Return the (X, Y) coordinate for the center point of the cell that contains the specified text.  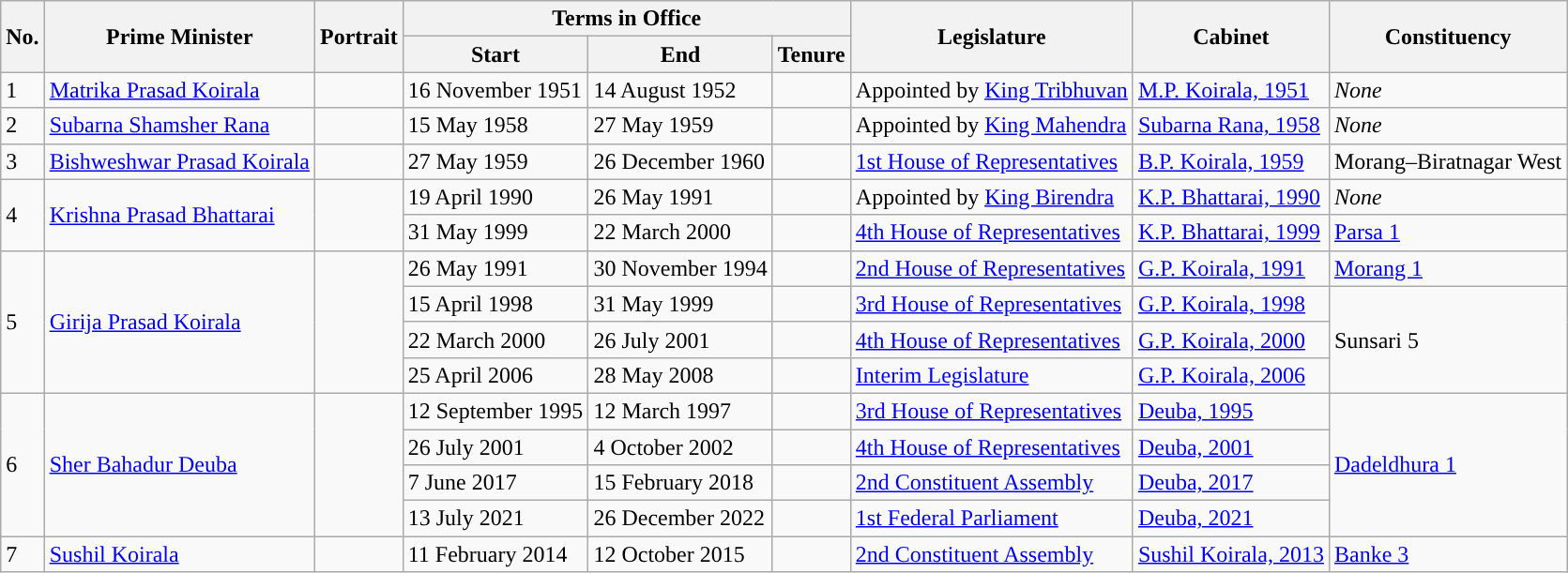
26 December 2022 (680, 519)
4 October 2002 (680, 447)
Deuba, 2021 (1231, 519)
Terms in Office (627, 19)
M.P. Koirala, 1951 (1231, 90)
7 June 2017 (495, 483)
1 (23, 90)
15 April 1998 (495, 304)
Morang–Biratnagar West (1447, 161)
Constituency (1447, 37)
K.P. Bhattarai, 1990 (1231, 197)
2nd House of Representatives (991, 268)
Appointed by King Mahendra (991, 126)
Sunsari 5 (1447, 339)
Bishweshwar Prasad Koirala (179, 161)
Dadeldhura 1 (1447, 464)
Appointed by King Birendra (991, 197)
14 August 1952 (680, 90)
Deuba, 1995 (1231, 411)
Morang 1 (1447, 268)
1st House of Representatives (991, 161)
4 (23, 215)
30 November 1994 (680, 268)
3 (23, 161)
Tenure (811, 54)
11 February 2014 (495, 554)
12 September 1995 (495, 411)
Cabinet (1231, 37)
Sushil Koirala (179, 554)
26 December 1960 (680, 161)
End (680, 54)
12 March 1997 (680, 411)
15 February 2018 (680, 483)
G.P. Koirala, 1998 (1231, 304)
Portrait (358, 37)
12 October 2015 (680, 554)
Parsa 1 (1447, 233)
5 (23, 322)
19 April 1990 (495, 197)
7 (23, 554)
B.P. Koirala, 1959 (1231, 161)
13 July 2021 (495, 519)
Deuba, 2017 (1231, 483)
2 (23, 126)
G.P. Koirala, 2006 (1231, 375)
Start (495, 54)
6 (23, 464)
Sher Bahadur Deuba (179, 464)
Girija Prasad Koirala (179, 322)
G.P. Koirala, 1991 (1231, 268)
K.P. Bhattarai, 1999 (1231, 233)
Legislature (991, 37)
Interim Legislature (991, 375)
1st Federal Parliament (991, 519)
No. (23, 37)
Deuba, 2001 (1231, 447)
15 May 1958 (495, 126)
Banke 3 (1447, 554)
28 May 2008 (680, 375)
G.P. Koirala, 2000 (1231, 339)
Subarna Shamsher Rana (179, 126)
Subarna Rana, 1958 (1231, 126)
Matrika Prasad Koirala (179, 90)
Krishna Prasad Bhattarai (179, 215)
16 November 1951 (495, 90)
Appointed by King Tribhuvan (991, 90)
Prime Minister (179, 37)
Sushil Koirala, 2013 (1231, 554)
25 April 2006 (495, 375)
